Provide the [x, y] coordinate of the cell's center where the given text is located.  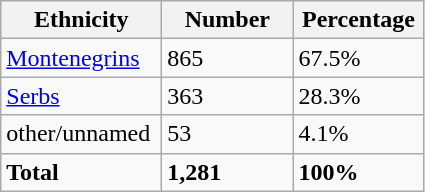
Ethnicity [82, 20]
67.5% [358, 58]
1,281 [228, 172]
Percentage [358, 20]
100% [358, 172]
Number [228, 20]
865 [228, 58]
363 [228, 96]
Montenegrins [82, 58]
Total [82, 172]
53 [228, 134]
4.1% [358, 134]
Serbs [82, 96]
other/unnamed [82, 134]
28.3% [358, 96]
